Return the [X, Y] coordinate for the center point of the cell that contains the specified text.  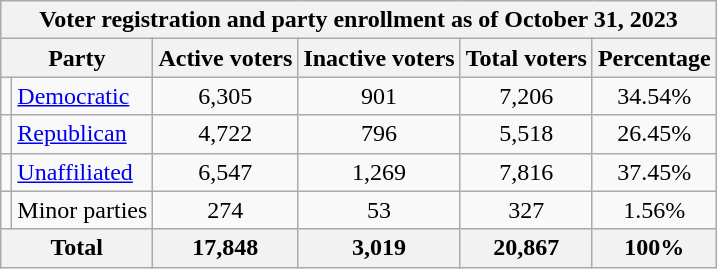
7,816 [526, 172]
796 [379, 134]
26.45% [654, 134]
Total [77, 248]
Democratic [82, 96]
Percentage [654, 58]
274 [226, 210]
7,206 [526, 96]
Active voters [226, 58]
20,867 [526, 248]
3,019 [379, 248]
37.45% [654, 172]
6,547 [226, 172]
34.54% [654, 96]
Party [77, 58]
1.56% [654, 210]
Inactive voters [379, 58]
Republican [82, 134]
4,722 [226, 134]
17,848 [226, 248]
327 [526, 210]
Unaffiliated [82, 172]
5,518 [526, 134]
Total voters [526, 58]
1,269 [379, 172]
53 [379, 210]
100% [654, 248]
Voter registration and party enrollment as of October 31, 2023 [359, 20]
6,305 [226, 96]
Minor parties [82, 210]
901 [379, 96]
